Locate the cell with the specified text and output its (X, Y) center coordinate. 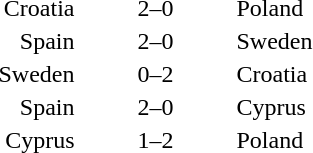
0–2 (156, 74)
